Determine the [X, Y] coordinate at the center of the cell enclosing the given text.  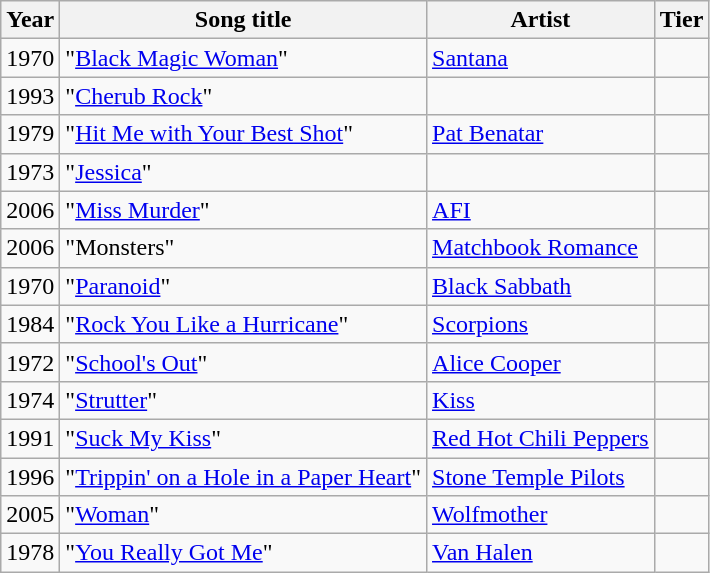
"Jessica" [244, 172]
"Monsters" [244, 248]
1978 [30, 553]
1974 [30, 400]
Year [30, 20]
"Hit Me with Your Best Shot" [244, 134]
Alice Cooper [541, 362]
1984 [30, 324]
"Suck My Kiss" [244, 438]
"Paranoid" [244, 286]
Stone Temple Pilots [541, 477]
Black Sabbath [541, 286]
"You Really Got Me" [244, 553]
Santana [541, 58]
Scorpions [541, 324]
Artist [541, 20]
1993 [30, 96]
AFI [541, 210]
1991 [30, 438]
Song title [244, 20]
"Strutter" [244, 400]
Kiss [541, 400]
Pat Benatar [541, 134]
1972 [30, 362]
Tier [682, 20]
"Woman" [244, 515]
1996 [30, 477]
"Trippin' on a Hole in a Paper Heart" [244, 477]
"Rock You Like a Hurricane" [244, 324]
Matchbook Romance [541, 248]
Red Hot Chili Peppers [541, 438]
1973 [30, 172]
Wolfmother [541, 515]
Van Halen [541, 553]
"Cherub Rock" [244, 96]
"School's Out" [244, 362]
"Miss Murder" [244, 210]
1979 [30, 134]
"Black Magic Woman" [244, 58]
2005 [30, 515]
